Extract the (x, y) coordinate from the center of the cell holding the provided text.  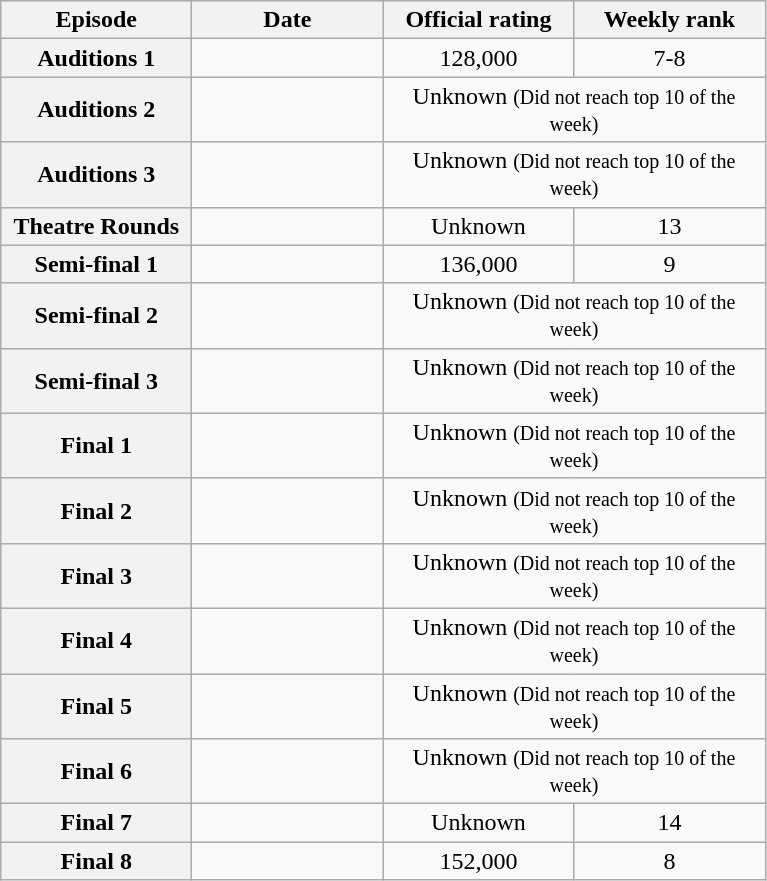
152,000 (478, 861)
Final 7 (96, 823)
Auditions 1 (96, 58)
Auditions 2 (96, 110)
8 (670, 861)
Final 1 (96, 446)
Final 4 (96, 640)
Auditions 3 (96, 174)
Semi-final 2 (96, 316)
13 (670, 226)
136,000 (478, 264)
Semi-final 1 (96, 264)
7-8 (670, 58)
Final 5 (96, 706)
Theatre Rounds (96, 226)
Weekly rank (670, 20)
Final 8 (96, 861)
Episode (96, 20)
128,000 (478, 58)
Semi-final 3 (96, 380)
Official rating (478, 20)
Final 3 (96, 576)
Final 6 (96, 772)
9 (670, 264)
Final 2 (96, 510)
14 (670, 823)
Date (288, 20)
